Output the (x, y) coordinate of the center of the cell containing the given text.  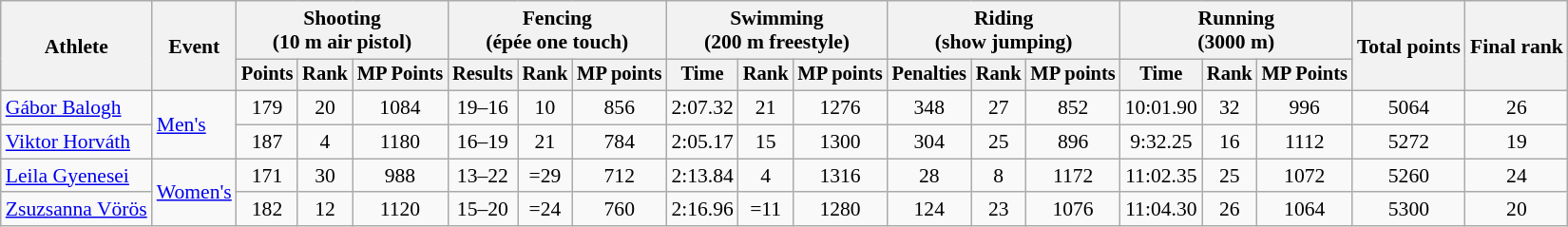
187 (267, 142)
=29 (545, 176)
1084 (400, 108)
1112 (1305, 142)
1180 (400, 142)
13–22 (483, 176)
Penalties (929, 75)
Results (483, 75)
9:32.25 (1161, 142)
896 (1074, 142)
760 (620, 210)
124 (929, 210)
Final rank (1517, 46)
Running(3000 m) (1236, 30)
1072 (1305, 176)
1120 (400, 210)
179 (267, 108)
23 (999, 210)
Gábor Balogh (76, 108)
2:16.96 (701, 210)
2:13.84 (701, 176)
11:02.35 (1161, 176)
784 (620, 142)
12 (325, 210)
Women's (194, 192)
5064 (1408, 108)
28 (929, 176)
1300 (840, 142)
1280 (840, 210)
19 (1517, 142)
Fencing(épée one touch) (557, 30)
=24 (545, 210)
8 (999, 176)
304 (929, 142)
348 (929, 108)
182 (267, 210)
996 (1305, 108)
2:05.17 (701, 142)
171 (267, 176)
1316 (840, 176)
Swimming(200 m freestyle) (776, 30)
852 (1074, 108)
Riding(show jumping) (1004, 30)
Athlete (76, 46)
988 (400, 176)
11:04.30 (1161, 210)
1276 (840, 108)
27 (999, 108)
712 (620, 176)
16–19 (483, 142)
30 (325, 176)
19–16 (483, 108)
1076 (1074, 210)
Zsuzsanna Vörös (76, 210)
5272 (1408, 142)
Total points (1408, 46)
Shooting(10 m air pistol) (342, 30)
15 (766, 142)
1064 (1305, 210)
856 (620, 108)
10:01.90 (1161, 108)
Event (194, 46)
=11 (766, 210)
5300 (1408, 210)
10 (545, 108)
15–20 (483, 210)
2:07.32 (701, 108)
1172 (1074, 176)
32 (1230, 108)
Points (267, 75)
Viktor Horváth (76, 142)
Men's (194, 125)
Leila Gyenesei (76, 176)
5260 (1408, 176)
24 (1517, 176)
16 (1230, 142)
